Capture the cell that displays the provided text and extract its [X, Y] central coordinate. 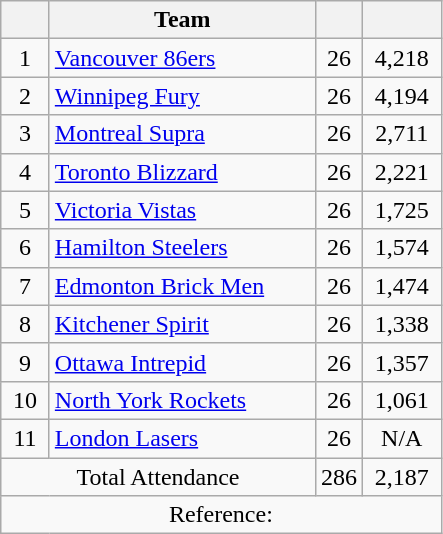
3 [26, 134]
10 [26, 400]
1,574 [402, 248]
1,474 [402, 286]
London Lasers [182, 438]
Vancouver 86ers [182, 58]
Reference: [221, 515]
4,218 [402, 58]
4,194 [402, 96]
1 [26, 58]
Total Attendance [158, 477]
9 [26, 362]
N/A [402, 438]
2,187 [402, 477]
Montreal Supra [182, 134]
8 [26, 324]
Victoria Vistas [182, 210]
Toronto Blizzard [182, 172]
Winnipeg Fury [182, 96]
North York Rockets [182, 400]
1,061 [402, 400]
2 [26, 96]
2,711 [402, 134]
Ottawa Intrepid [182, 362]
Kitchener Spirit [182, 324]
5 [26, 210]
286 [338, 477]
6 [26, 248]
4 [26, 172]
Edmonton Brick Men [182, 286]
1,725 [402, 210]
Team [182, 20]
7 [26, 286]
1,338 [402, 324]
2,221 [402, 172]
11 [26, 438]
1,357 [402, 362]
Hamilton Steelers [182, 248]
